Find where the given text appears and provide that cell's center as [x, y] coordinate. 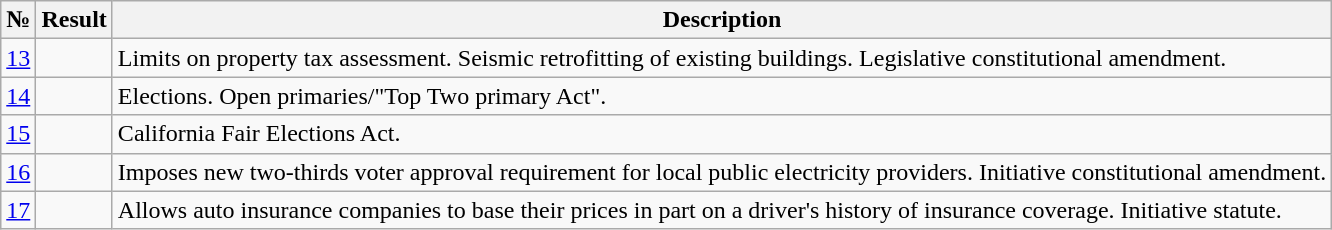
14 [18, 96]
Description [722, 20]
№ [18, 20]
Imposes new two-thirds voter approval requirement for local public electricity providers. Initiative constitutional amendment. [722, 172]
Elections. Open primaries/"Top Two primary Act". [722, 96]
16 [18, 172]
California Fair Elections Act. [722, 134]
Allows auto insurance companies to base their prices in part on a driver's history of insurance coverage. Initiative statute. [722, 210]
Limits on property tax assessment. Seismic retrofitting of existing buildings. Legislative constitutional amendment. [722, 58]
13 [18, 58]
15 [18, 134]
Result [74, 20]
17 [18, 210]
